Capture the cell that displays the provided text and extract its [X, Y] central coordinate. 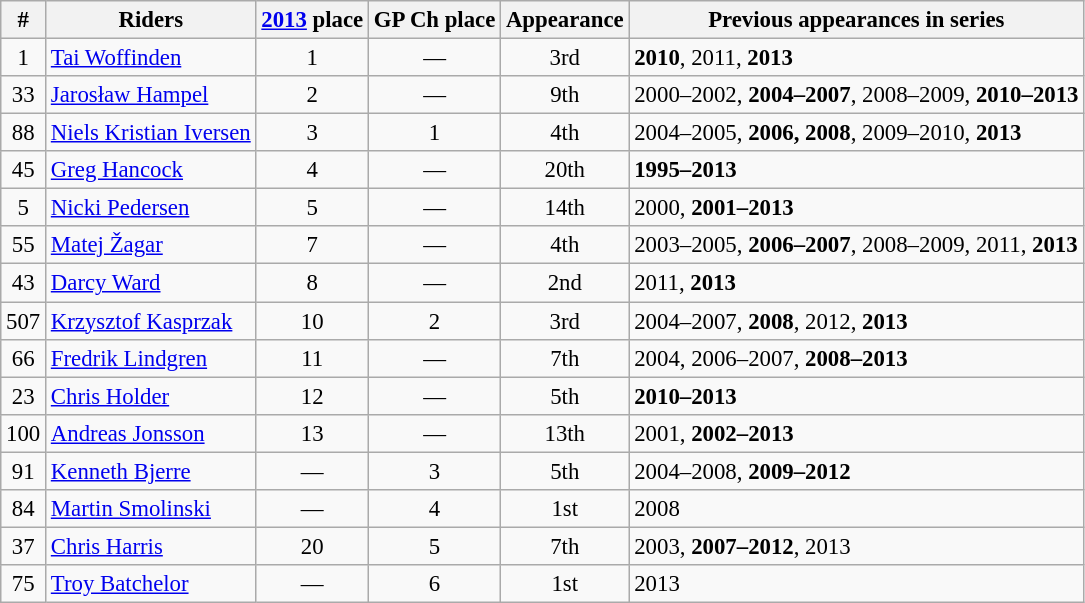
2010–2013 [856, 396]
Darcy Ward [152, 283]
11 [312, 358]
Riders [152, 20]
43 [24, 283]
13 [312, 433]
Krzysztof Kasprzak [152, 321]
9th [565, 95]
1995–2013 [856, 170]
100 [24, 433]
2013 place [312, 20]
Previous appearances in series [856, 20]
2004, 2006–2007, 2008–2013 [856, 358]
2000–2002, 2004–2007, 2008–2009, 2010–2013 [856, 95]
Chris Holder [152, 396]
8 [312, 283]
37 [24, 546]
13th [565, 433]
2011, 2013 [856, 283]
# [24, 20]
45 [24, 170]
2004–2007, 2008, 2012, 2013 [856, 321]
55 [24, 245]
2003, 2007–2012, 2013 [856, 546]
2010, 2011, 2013 [856, 58]
20 [312, 546]
Jarosław Hampel [152, 95]
2003–2005, 2006–2007, 2008–2009, 2011, 2013 [856, 245]
2nd [565, 283]
Kenneth Bjerre [152, 471]
66 [24, 358]
2004–2008, 2009–2012 [856, 471]
91 [24, 471]
2001, 2002–2013 [856, 433]
2008 [856, 509]
2004–2005, 2006, 2008, 2009–2010, 2013 [856, 133]
Andreas Jonsson [152, 433]
Troy Batchelor [152, 584]
Appearance [565, 20]
Niels Kristian Iversen [152, 133]
Matej Žagar [152, 245]
Martin Smolinski [152, 509]
2000, 2001–2013 [856, 208]
33 [24, 95]
GP Ch place [435, 20]
7 [312, 245]
23 [24, 396]
14th [565, 208]
Tai Woffinden [152, 58]
75 [24, 584]
Chris Harris [152, 546]
10 [312, 321]
20th [565, 170]
2013 [856, 584]
Nicki Pedersen [152, 208]
Greg Hancock [152, 170]
6 [435, 584]
12 [312, 396]
84 [24, 509]
88 [24, 133]
Fredrik Lindgren [152, 358]
507 [24, 321]
